Return (x, y) of the center of cell containing provided text 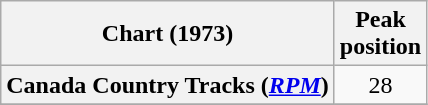
Peakposition (380, 34)
Canada Country Tracks (RPM) (168, 85)
28 (380, 85)
Chart (1973) (168, 34)
